Output the (x, y) coordinate of the center of the cell containing the given text.  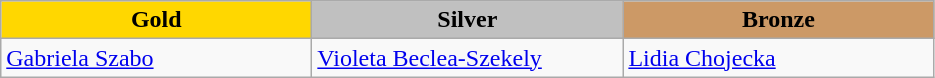
Bronze (778, 20)
Lidia Chojecka (778, 58)
Gold (156, 20)
Violeta Beclea-Szekely (468, 58)
Gabriela Szabo (156, 58)
Silver (468, 20)
